Capture the cell that displays the provided text and extract its (x, y) central coordinate. 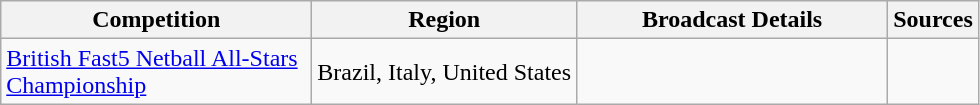
Broadcast Details (732, 20)
British Fast5 Netball All-Stars Championship (156, 72)
Competition (156, 20)
Brazil, Italy, United States (444, 72)
Region (444, 20)
Sources (934, 20)
